Return [X, Y] of the center of cell containing provided text 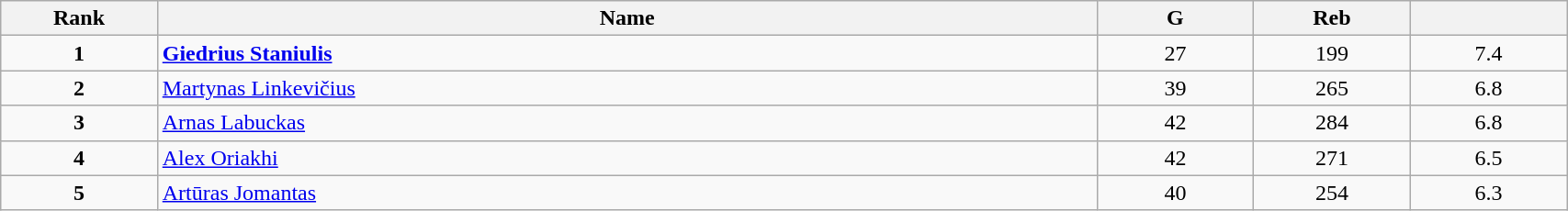
Martynas Linkevičius [626, 88]
40 [1175, 193]
Giedrius Staniulis [626, 53]
6.3 [1488, 193]
271 [1332, 158]
Reb [1332, 18]
Arnas Labuckas [626, 123]
39 [1175, 88]
284 [1332, 123]
265 [1332, 88]
Alex Oriakhi [626, 158]
6.5 [1488, 158]
7.4 [1488, 53]
Artūras Jomantas [626, 193]
27 [1175, 53]
G [1175, 18]
1 [79, 53]
Rank [79, 18]
Name [626, 18]
2 [79, 88]
3 [79, 123]
5 [79, 193]
4 [79, 158]
254 [1332, 193]
199 [1332, 53]
